Output the (X, Y) coordinate of the center of the cell containing the given text.  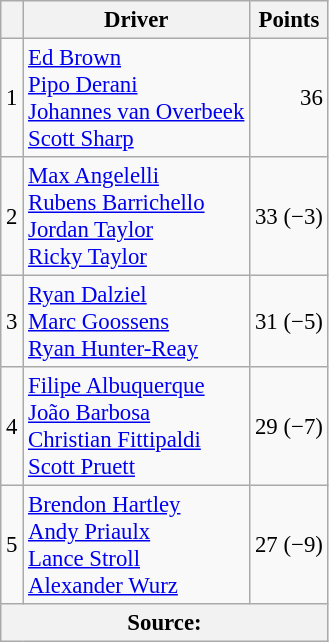
5 (12, 546)
36 (289, 98)
2 (12, 216)
Ryan Dalziel Marc Goossens Ryan Hunter-Reay (136, 322)
31 (−5) (289, 322)
27 (−9) (289, 546)
Driver (136, 20)
29 (−7) (289, 426)
Source: (164, 623)
Brendon Hartley Andy Priaulx Lance Stroll Alexander Wurz (136, 546)
Points (289, 20)
Ed Brown Pipo Derani Johannes van Overbeek Scott Sharp (136, 98)
3 (12, 322)
Max Angelelli Rubens Barrichello Jordan Taylor Ricky Taylor (136, 216)
Filipe Albuquerque João Barbosa Christian Fittipaldi Scott Pruett (136, 426)
1 (12, 98)
33 (−3) (289, 216)
4 (12, 426)
